Identify which cell holds the provided text, then report its [X, Y] central coordinate. 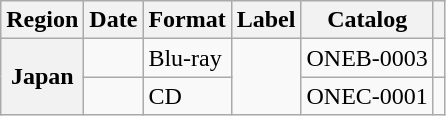
Blu-ray [187, 58]
Format [187, 20]
Japan [42, 77]
ONEC-0001 [367, 96]
ONEB-0003 [367, 58]
Catalog [367, 20]
Region [42, 20]
CD [187, 96]
Label [266, 20]
Date [114, 20]
